Return the [x, y] coordinate for the center point of the cell that contains the specified text.  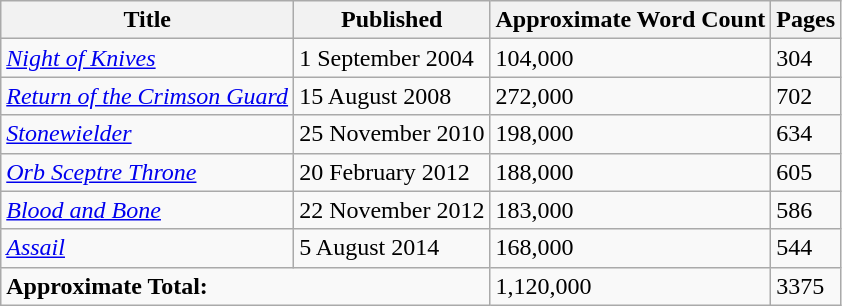
Pages [806, 20]
188,000 [630, 172]
104,000 [630, 58]
Approximate Word Count [630, 20]
Orb Sceptre Throne [148, 172]
Stonewielder [148, 134]
168,000 [630, 248]
3375 [806, 286]
Blood and Bone [148, 210]
605 [806, 172]
15 August 2008 [392, 96]
183,000 [630, 210]
198,000 [630, 134]
Approximate Total: [246, 286]
22 November 2012 [392, 210]
634 [806, 134]
25 November 2010 [392, 134]
1 September 2004 [392, 58]
702 [806, 96]
Assail [148, 248]
304 [806, 58]
20 February 2012 [392, 172]
586 [806, 210]
Return of the Crimson Guard [148, 96]
1,120,000 [630, 286]
Title [148, 20]
Published [392, 20]
544 [806, 248]
5 August 2014 [392, 248]
272,000 [630, 96]
Night of Knives [148, 58]
